Pinpoint the cell where the given text exists, returning its (X, Y) midpoint coordinate. 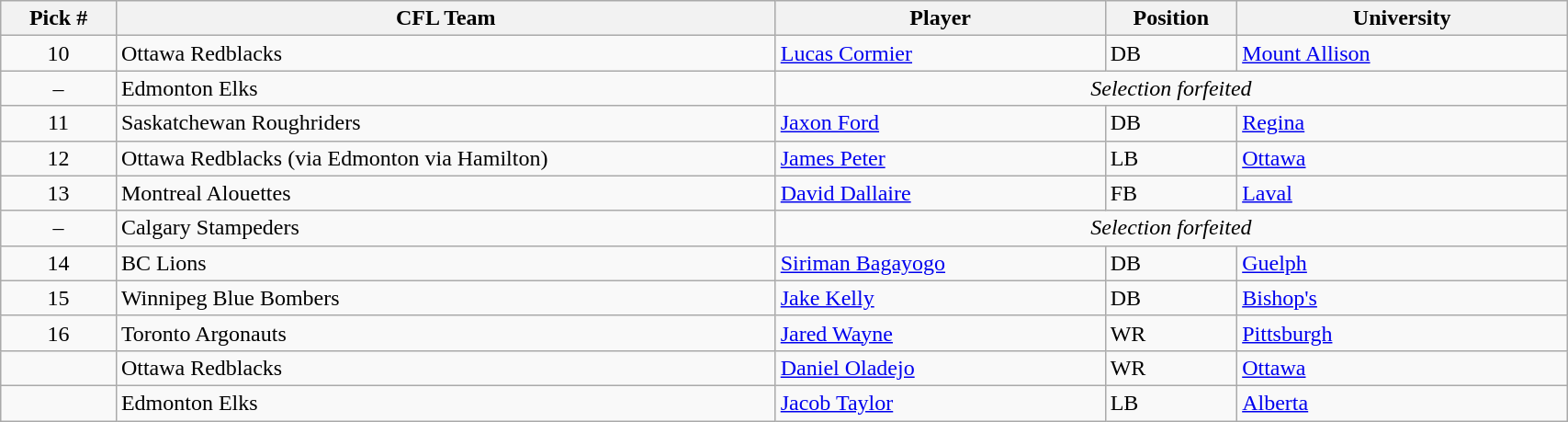
Saskatchewan Roughriders (446, 123)
Montreal Alouettes (446, 193)
Pittsburgh (1402, 333)
11 (59, 123)
University (1402, 18)
David Dallaire (941, 193)
Jake Kelly (941, 298)
Toronto Argonauts (446, 333)
Regina (1402, 123)
Siriman Bagayogo (941, 263)
Jaxon Ford (941, 123)
13 (59, 193)
Jacob Taylor (941, 403)
Pick # (59, 18)
Position (1171, 18)
Lucas Cormier (941, 53)
FB (1171, 193)
James Peter (941, 158)
12 (59, 158)
Calgary Stampeders (446, 228)
10 (59, 53)
15 (59, 298)
Guelph (1402, 263)
BC Lions (446, 263)
Bishop's (1402, 298)
16 (59, 333)
Player (941, 18)
Alberta (1402, 403)
Daniel Oladejo (941, 368)
Jared Wayne (941, 333)
14 (59, 263)
Mount Allison (1402, 53)
Ottawa Redblacks (via Edmonton via Hamilton) (446, 158)
CFL Team (446, 18)
Winnipeg Blue Bombers (446, 298)
Laval (1402, 193)
